Scan for the cell matching the given text and deliver its [x, y] coordinate at center. 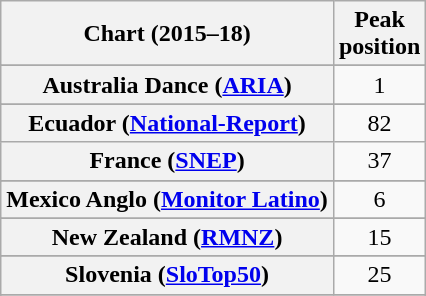
Chart (2015–18) [168, 34]
Mexico Anglo (Monitor Latino) [168, 199]
Peakposition [379, 34]
1 [379, 85]
15 [379, 237]
6 [379, 199]
Slovenia (SloTop50) [168, 275]
France (SNEP) [168, 161]
82 [379, 123]
New Zealand (RMNZ) [168, 237]
25 [379, 275]
Australia Dance (ARIA) [168, 85]
Ecuador (National-Report) [168, 123]
37 [379, 161]
